Find where the given text appears and provide that cell's center as (X, Y) coordinate. 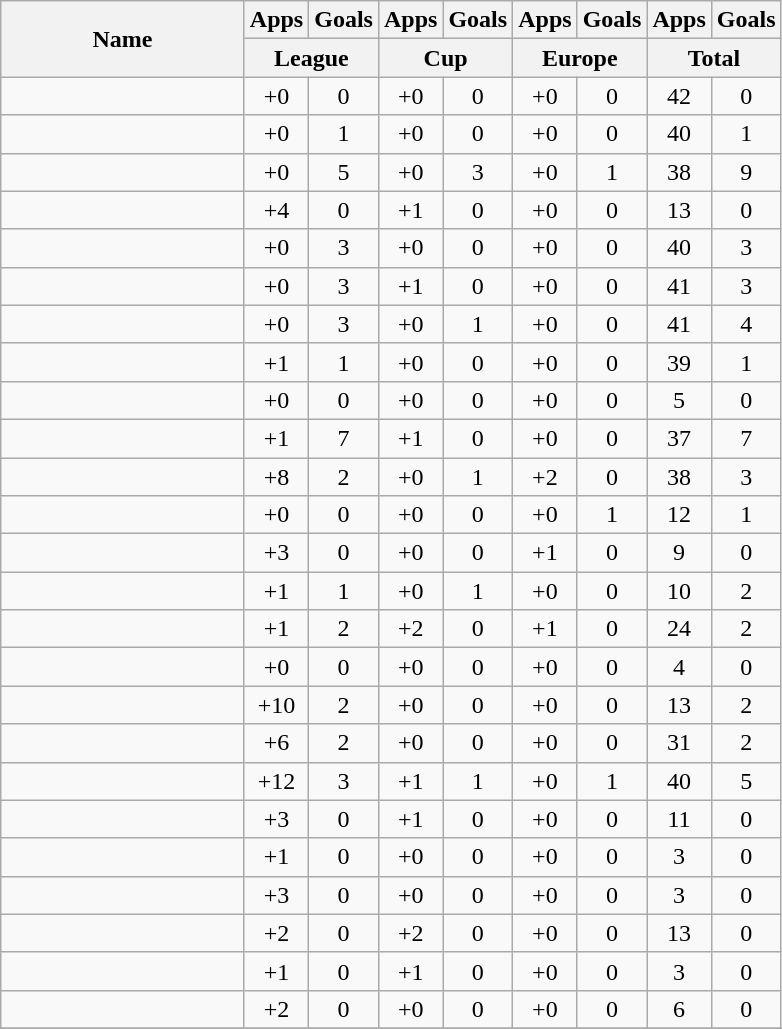
10 (679, 591)
Name (123, 39)
+12 (276, 781)
+8 (276, 477)
11 (679, 819)
39 (679, 362)
+6 (276, 743)
37 (679, 438)
League (311, 58)
42 (679, 96)
6 (679, 1009)
12 (679, 515)
+4 (276, 210)
31 (679, 743)
24 (679, 629)
+10 (276, 705)
Cup (445, 58)
Total (714, 58)
Europe (580, 58)
